Detect which cell encompasses the target text, then output its (x, y) center coordinate. 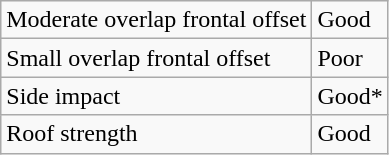
Side impact (156, 96)
Good* (350, 96)
Poor (350, 58)
Small overlap frontal offset (156, 58)
Roof strength (156, 134)
Moderate overlap frontal offset (156, 20)
